Return [x, y] of the center of cell containing provided text 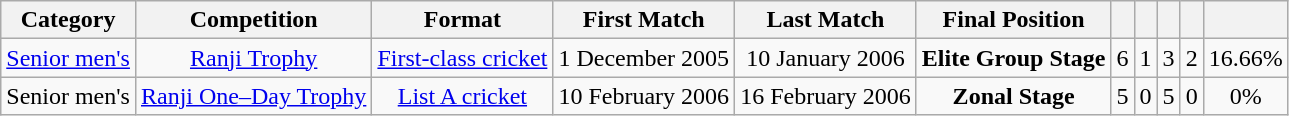
Ranji Trophy [253, 58]
Final Position [1014, 20]
Category [68, 20]
10 January 2006 [826, 58]
2 [1192, 58]
6 [1122, 58]
Last Match [826, 20]
Competition [253, 20]
3 [1168, 58]
First Match [644, 20]
16.66% [1246, 58]
10 February 2006 [644, 96]
16 February 2006 [826, 96]
1 [1146, 58]
Elite Group Stage [1014, 58]
1 December 2005 [644, 58]
Format [462, 20]
0% [1246, 96]
List A cricket [462, 96]
Ranji One–Day Trophy [253, 96]
First-class cricket [462, 58]
Zonal Stage [1014, 96]
